Find where the given text appears and provide that cell's center as [X, Y] coordinate. 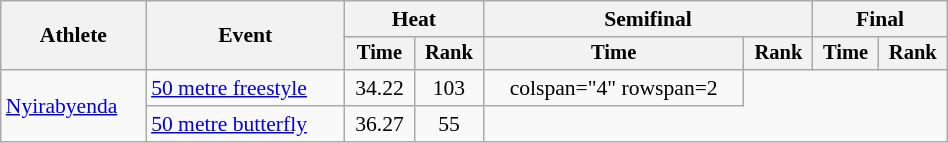
Nyirabyenda [74, 106]
36.27 [379, 124]
Event [245, 36]
Final [880, 19]
Heat [414, 19]
103 [450, 88]
colspan="4" rowspan=2 [614, 88]
50 metre freestyle [245, 88]
34.22 [379, 88]
50 metre butterfly [245, 124]
Athlete [74, 36]
Semifinal [648, 19]
55 [450, 124]
